Extract the [x, y] coordinate from the center of the cell holding the provided text.  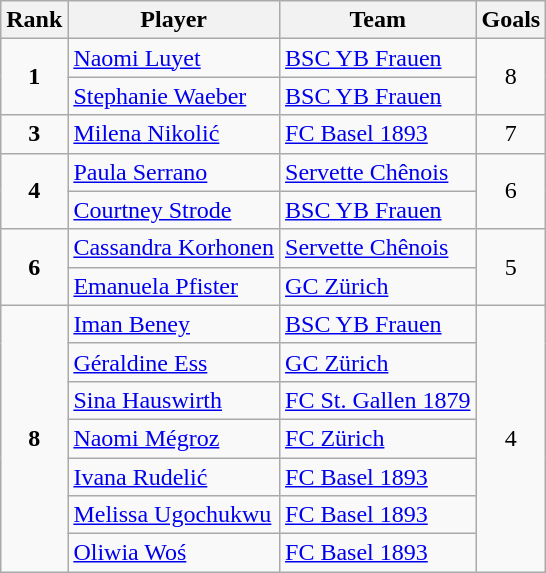
5 [511, 267]
7 [511, 134]
Géraldine Ess [174, 362]
Melissa Ugochukwu [174, 515]
Sina Hauswirth [174, 400]
3 [34, 134]
Naomi Luyet [174, 58]
Goals [511, 20]
Ivana Rudelić [174, 477]
Player [174, 20]
Stephanie Waeber [174, 96]
Emanuela Pfister [174, 286]
FC Zürich [378, 438]
FC St. Gallen 1879 [378, 400]
Milena Nikolić [174, 134]
Oliwia Woś [174, 553]
Naomi Mégroz [174, 438]
1 [34, 77]
Paula Serrano [174, 172]
Courtney Strode [174, 210]
Team [378, 20]
Rank [34, 20]
Iman Beney [174, 324]
Cassandra Korhonen [174, 248]
